Return the (x, y) coordinate for the center point of the cell that contains the specified text.  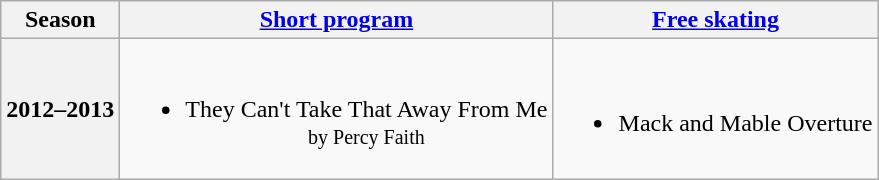
2012–2013 (60, 109)
Free skating (716, 20)
Season (60, 20)
Mack and Mable Overture (716, 109)
Short program (336, 20)
They Can't Take That Away From Me by Percy Faith (336, 109)
